Scan for the cell matching the given text and deliver its [x, y] coordinate at center. 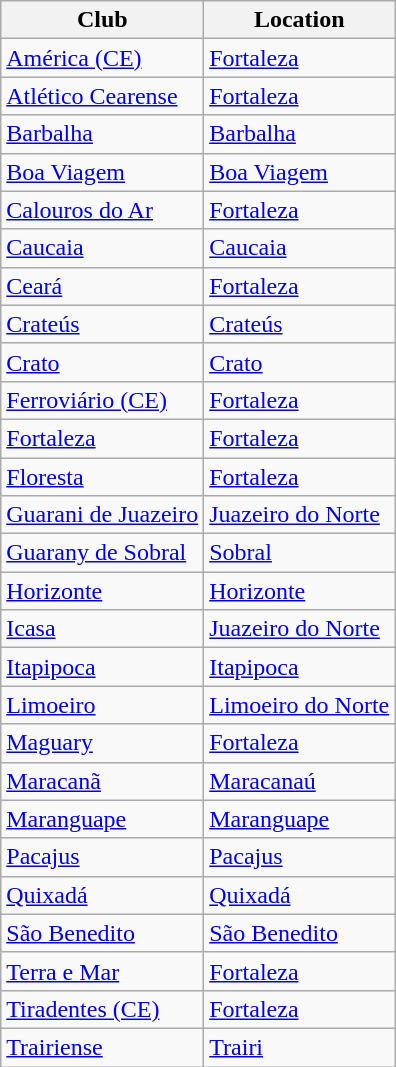
Trairi [300, 1047]
Maracanaú [300, 781]
América (CE) [102, 58]
Guarany de Sobral [102, 553]
Terra e Mar [102, 971]
Location [300, 20]
Maracanã [102, 781]
Icasa [102, 629]
Sobral [300, 553]
Limoeiro [102, 705]
Ferroviário (CE) [102, 400]
Ceará [102, 286]
Calouros do Ar [102, 210]
Maguary [102, 743]
Atlético Cearense [102, 96]
Trairiense [102, 1047]
Club [102, 20]
Guarani de Juazeiro [102, 515]
Limoeiro do Norte [300, 705]
Tiradentes (CE) [102, 1009]
Floresta [102, 477]
